Identify which cell holds the provided text, then report its [X, Y] central coordinate. 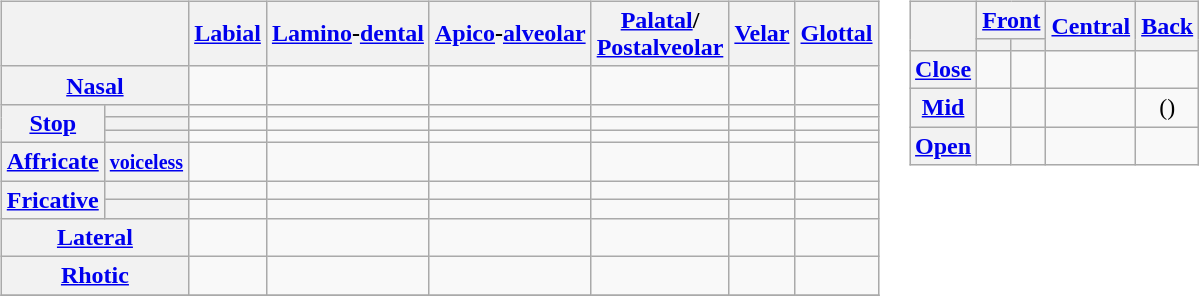
Back [1168, 26]
Nasal [94, 85]
Open [944, 145]
Rhotic [94, 276]
Close [944, 69]
Mid [944, 107]
Velar [762, 34]
Labial [228, 34]
Lateral [94, 238]
Apico-alveolar [510, 34]
() [1168, 107]
Fricative [52, 199]
voiceless [146, 161]
Front [1012, 20]
Glottal [836, 34]
Affricate [52, 161]
Central [1091, 26]
Stop [52, 123]
Palatal/Postalveolar [660, 34]
Lamino-dental [348, 34]
